Locate the cell with the specified text and output its [X, Y] center coordinate. 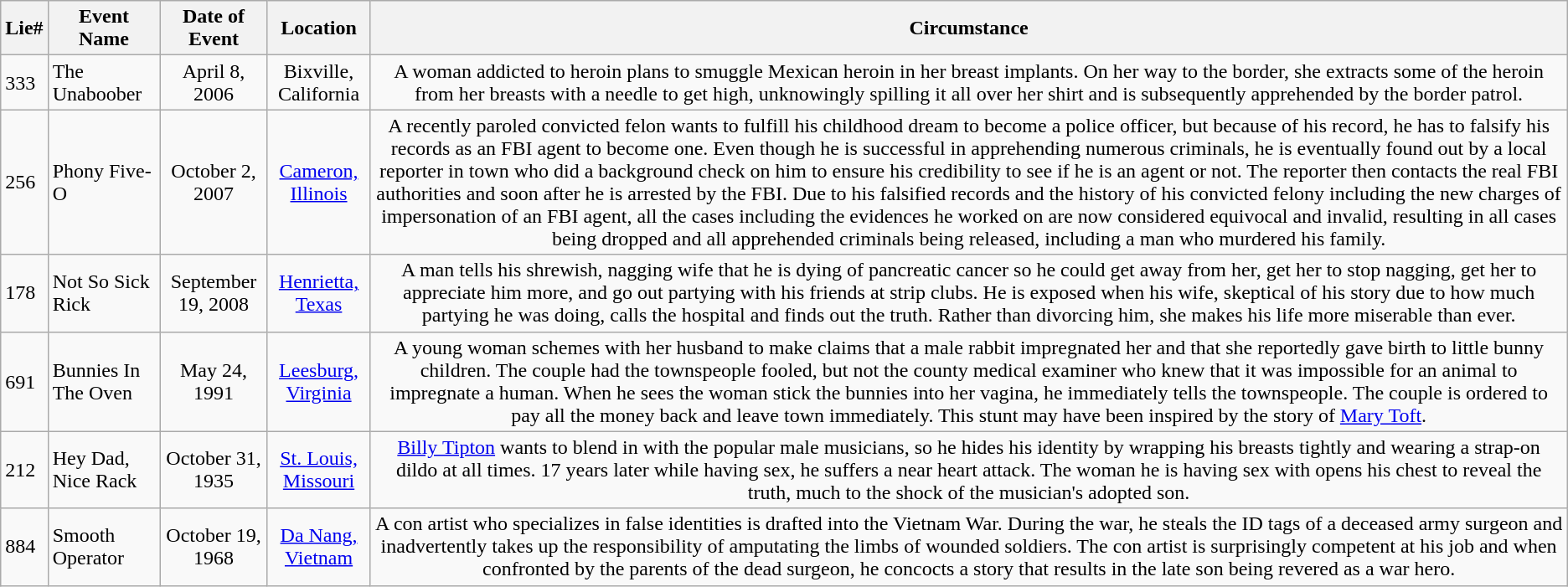
Hey Dad, Nice Rack [104, 470]
212 [24, 470]
Phony Five-O [104, 183]
884 [24, 547]
October 31, 1935 [214, 470]
Date of Event [214, 28]
Henrietta, Texas [318, 293]
Bunnies In The Oven [104, 382]
Lie# [24, 28]
September 19, 2008 [214, 293]
691 [24, 382]
Location [318, 28]
Bixville, California [318, 82]
Da Nang, Vietnam [318, 547]
Event Name [104, 28]
Not So Sick Rick [104, 293]
333 [24, 82]
Cameron, Illinois [318, 183]
Smooth Operator [104, 547]
Leesburg, Virginia [318, 382]
178 [24, 293]
The Unaboober [104, 82]
April 8, 2006 [214, 82]
October 19, 1968 [214, 547]
October 2, 2007 [214, 183]
St. Louis, Missouri [318, 470]
256 [24, 183]
Circumstance [968, 28]
May 24, 1991 [214, 382]
